Scan for the cell matching the given text and deliver its (X, Y) coordinate at center. 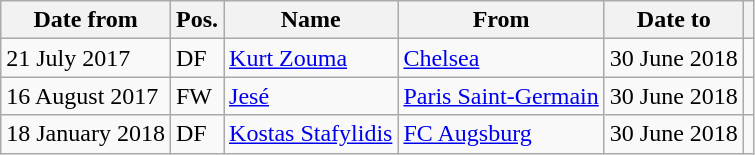
Name (311, 20)
FW (196, 96)
Pos. (196, 20)
Kurt Zouma (311, 58)
Kostas Stafylidis (311, 134)
Date from (86, 20)
From (501, 20)
18 January 2018 (86, 134)
FC Augsburg (501, 134)
Chelsea (501, 58)
16 August 2017 (86, 96)
21 July 2017 (86, 58)
Paris Saint-Germain (501, 96)
Jesé (311, 96)
Date to (674, 20)
